Extract the [X, Y] coordinate from the center of the cell holding the provided text.  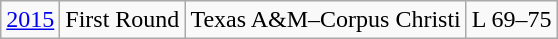
First Round [122, 20]
2015 [30, 20]
Texas A&M–Corpus Christi [326, 20]
L 69–75 [512, 20]
